Detect which cell encompasses the target text, then output its [x, y] center coordinate. 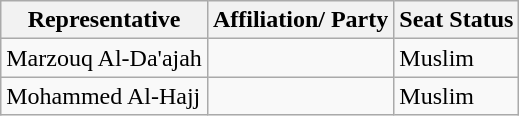
Marzouq Al-Da'ajah [104, 58]
Affiliation/ Party [300, 20]
Mohammed Al-Hajj [104, 96]
Seat Status [456, 20]
Representative [104, 20]
